Extract the (X, Y) coordinate from the center of the cell holding the provided text.  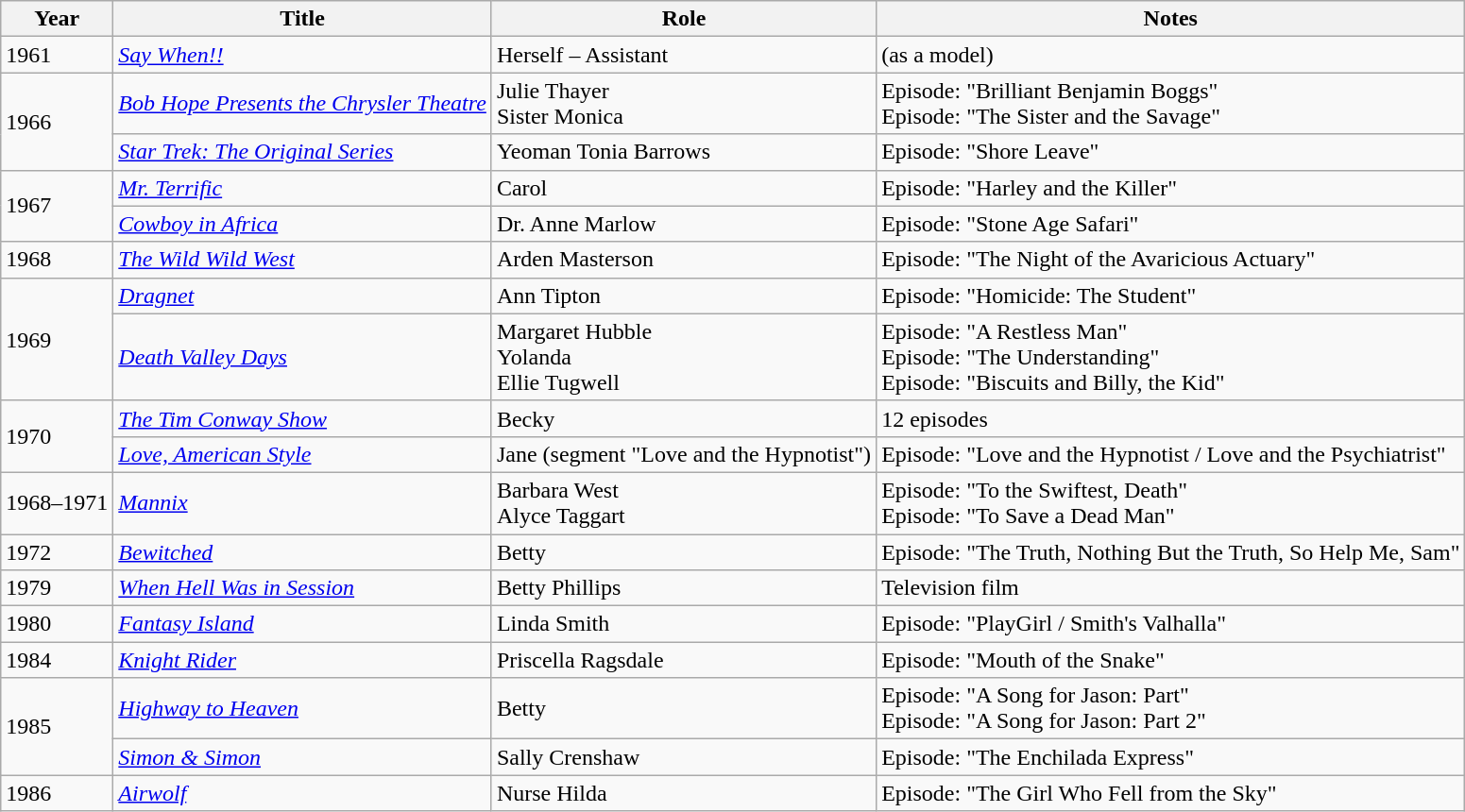
Julie ThayerSister Monica (684, 104)
Priscella Ragsdale (684, 660)
Episode: "Harley and the Killer" (1171, 188)
Episode: "Stone Age Safari" (1171, 224)
Episode: "A Song for Jason: Part"Episode: "A Song for Jason: Part 2" (1171, 708)
1969 (57, 339)
1966 (57, 121)
Mr. Terrific (302, 188)
Episode: "The Truth, Nothing But the Truth, So Help Me, Sam" (1171, 552)
Episode: "Shore Leave" (1171, 152)
Herself – Assistant (684, 55)
1972 (57, 552)
Linda Smith (684, 624)
Carol (684, 188)
Role (684, 19)
Ann Tipton (684, 296)
Star Trek: The Original Series (302, 152)
Fantasy Island (302, 624)
Betty Phillips (684, 588)
Bewitched (302, 552)
1968 (57, 260)
Airwolf (302, 793)
1961 (57, 55)
Margaret HubbleYolandaEllie Tugwell (684, 357)
Dragnet (302, 296)
Knight Rider (302, 660)
Episode: "The Girl Who Fell from the Sky" (1171, 793)
Episode: "PlayGirl / Smith's Valhalla" (1171, 624)
Television film (1171, 588)
Cowboy in Africa (302, 224)
1986 (57, 793)
Notes (1171, 19)
Highway to Heaven (302, 708)
Episode: "The Night of the Avaricious Actuary" (1171, 260)
Episode: "To the Swiftest, Death"Episode: "To Save a Dead Man" (1171, 502)
Episode: "Love and the Hypnotist / Love and the Psychiatrist" (1171, 454)
(as a model) (1171, 55)
1985 (57, 727)
1980 (57, 624)
1967 (57, 206)
12 episodes (1171, 418)
Becky (684, 418)
Death Valley Days (302, 357)
Episode: "A Restless Man"Episode: "The Understanding"Episode: "Biscuits and Billy, the Kid" (1171, 357)
Episode: "Homicide: The Student" (1171, 296)
The Wild Wild West (302, 260)
The Tim Conway Show (302, 418)
Say When!! (302, 55)
Arden Masterson (684, 260)
Simon & Simon (302, 757)
Bob Hope Presents the Chrysler Theatre (302, 104)
Episode: "Brilliant Benjamin Boggs"Episode: "The Sister and the Savage" (1171, 104)
Barbara WestAlyce Taggart (684, 502)
Episode: "Mouth of the Snake" (1171, 660)
Episode: "The Enchilada Express" (1171, 757)
Year (57, 19)
1968–1971 (57, 502)
1970 (57, 436)
When Hell Was in Session (302, 588)
Dr. Anne Marlow (684, 224)
Nurse Hilda (684, 793)
Yeoman Tonia Barrows (684, 152)
Title (302, 19)
Love, American Style (302, 454)
1984 (57, 660)
Sally Crenshaw (684, 757)
1979 (57, 588)
Mannix (302, 502)
Jane (segment "Love and the Hypnotist") (684, 454)
